Scan for the cell matching the given text and deliver its [x, y] coordinate at center. 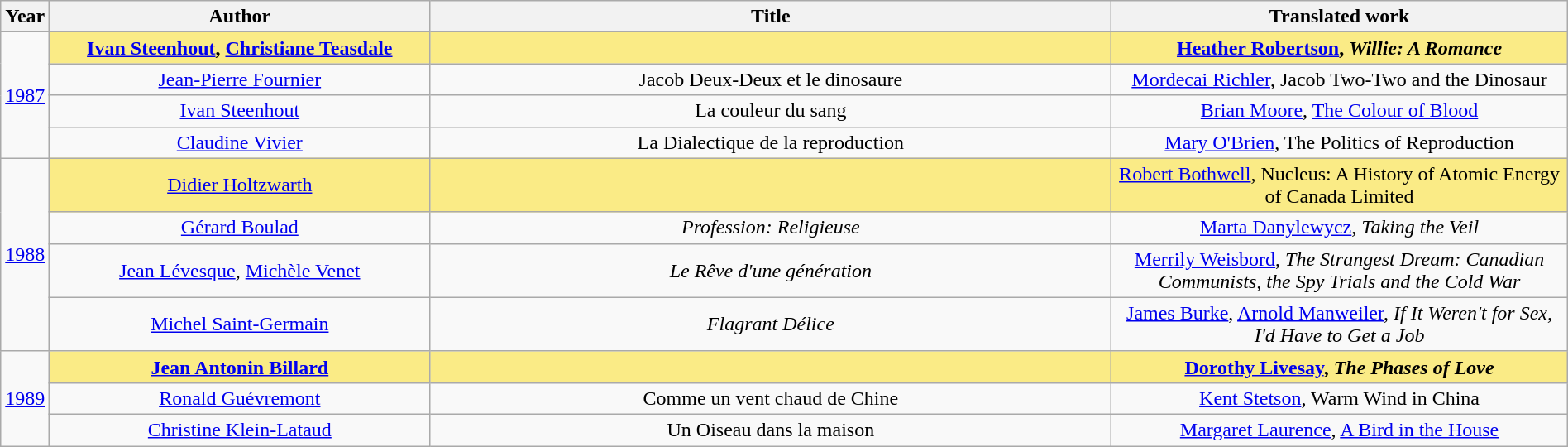
Le Rêve d'une génération [771, 270]
Jacob Deux-Deux et le dinosaure [771, 79]
Jean-Pierre Fournier [240, 79]
Kent Stetson, Warm Wind in China [1340, 398]
Marta Danylewycz, Taking the Veil [1340, 228]
Gérard Boulad [240, 228]
Comme un vent chaud de Chine [771, 398]
Title [771, 17]
Ivan Steenhout [240, 111]
Author [240, 17]
Ivan Steenhout, Christiane Teasdale [240, 48]
Mary O'Brien, The Politics of Reproduction [1340, 142]
Profession: Religieuse [771, 228]
Didier Holtzwarth [240, 185]
Jean Lévesque, Michèle Venet [240, 270]
Heather Robertson, Willie: A Romance [1340, 48]
Margaret Laurence, A Bird in the House [1340, 430]
La Dialectique de la reproduction [771, 142]
Translated work [1340, 17]
Jean Antonin Billard [240, 367]
1989 [25, 398]
Michel Saint-Germain [240, 324]
Dorothy Livesay, The Phases of Love [1340, 367]
Merrily Weisbord, The Strangest Dream: Canadian Communists, the Spy Trials and the Cold War [1340, 270]
Ronald Guévremont [240, 398]
Mordecai Richler, Jacob Two-Two and the Dinosaur [1340, 79]
1987 [25, 95]
Un Oiseau dans la maison [771, 430]
La couleur du sang [771, 111]
Christine Klein-Lataud [240, 430]
Year [25, 17]
1988 [25, 255]
Robert Bothwell, Nucleus: A History of Atomic Energy of Canada Limited [1340, 185]
Brian Moore, The Colour of Blood [1340, 111]
Flagrant Délice [771, 324]
James Burke, Arnold Manweiler, If It Weren't for Sex, I'd Have to Get a Job [1340, 324]
Claudine Vivier [240, 142]
